Provide the (X, Y) coordinate of the cell's center where the given text is located.  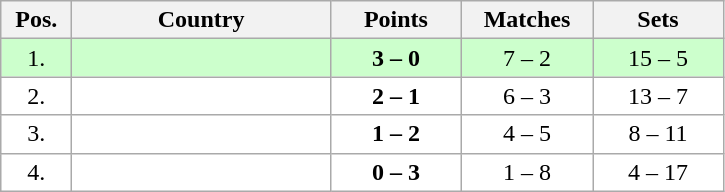
3 – 0 (396, 58)
6 – 3 (526, 96)
1 – 2 (396, 134)
2 – 1 (396, 96)
4 – 17 (658, 172)
13 – 7 (658, 96)
1. (36, 58)
0 – 3 (396, 172)
Country (202, 20)
Points (396, 20)
Pos. (36, 20)
3. (36, 134)
Sets (658, 20)
2. (36, 96)
15 – 5 (658, 58)
1 – 8 (526, 172)
7 – 2 (526, 58)
4. (36, 172)
8 – 11 (658, 134)
Matches (526, 20)
4 – 5 (526, 134)
